Find where the given text appears and provide that cell's center as (x, y) coordinate. 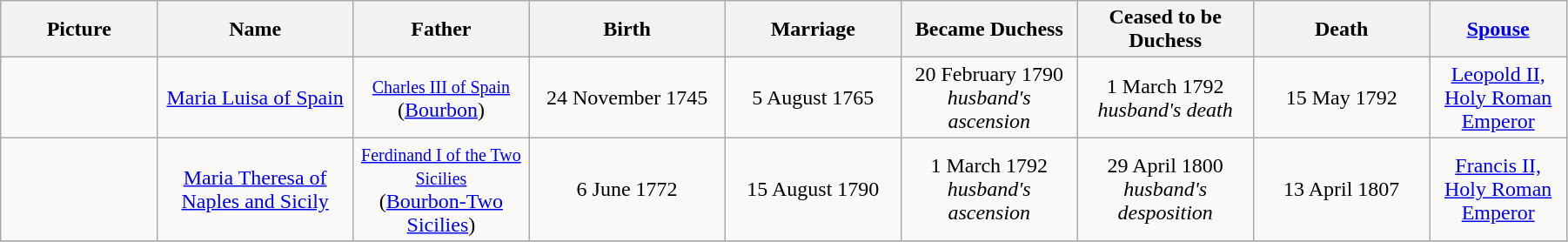
1 March 1792husband's ascension (989, 190)
20 February 1790husband's ascension (989, 97)
Name (256, 30)
Spouse (1498, 30)
Ferdinand I of the Two Sicilies(Bourbon-Two Sicilies) (441, 190)
Marriage (813, 30)
Francis II, Holy Roman Emperor (1498, 190)
Picture (79, 30)
15 August 1790 (813, 190)
Maria Theresa of Naples and Sicily (256, 190)
13 April 1807 (1341, 190)
24 November 1745 (627, 97)
Ceased to be Duchess (1165, 30)
Birth (627, 30)
Became Duchess (989, 30)
15 May 1792 (1341, 97)
Death (1341, 30)
Leopold II, Holy Roman Emperor (1498, 97)
Maria Luisa of Spain (256, 97)
6 June 1772 (627, 190)
5 August 1765 (813, 97)
Charles III of Spain(Bourbon) (441, 97)
29 April 1800husband's desposition (1165, 190)
1 March 1792husband's death (1165, 97)
Father (441, 30)
